Provide the (X, Y) coordinate of the cell's center where the given text is located.  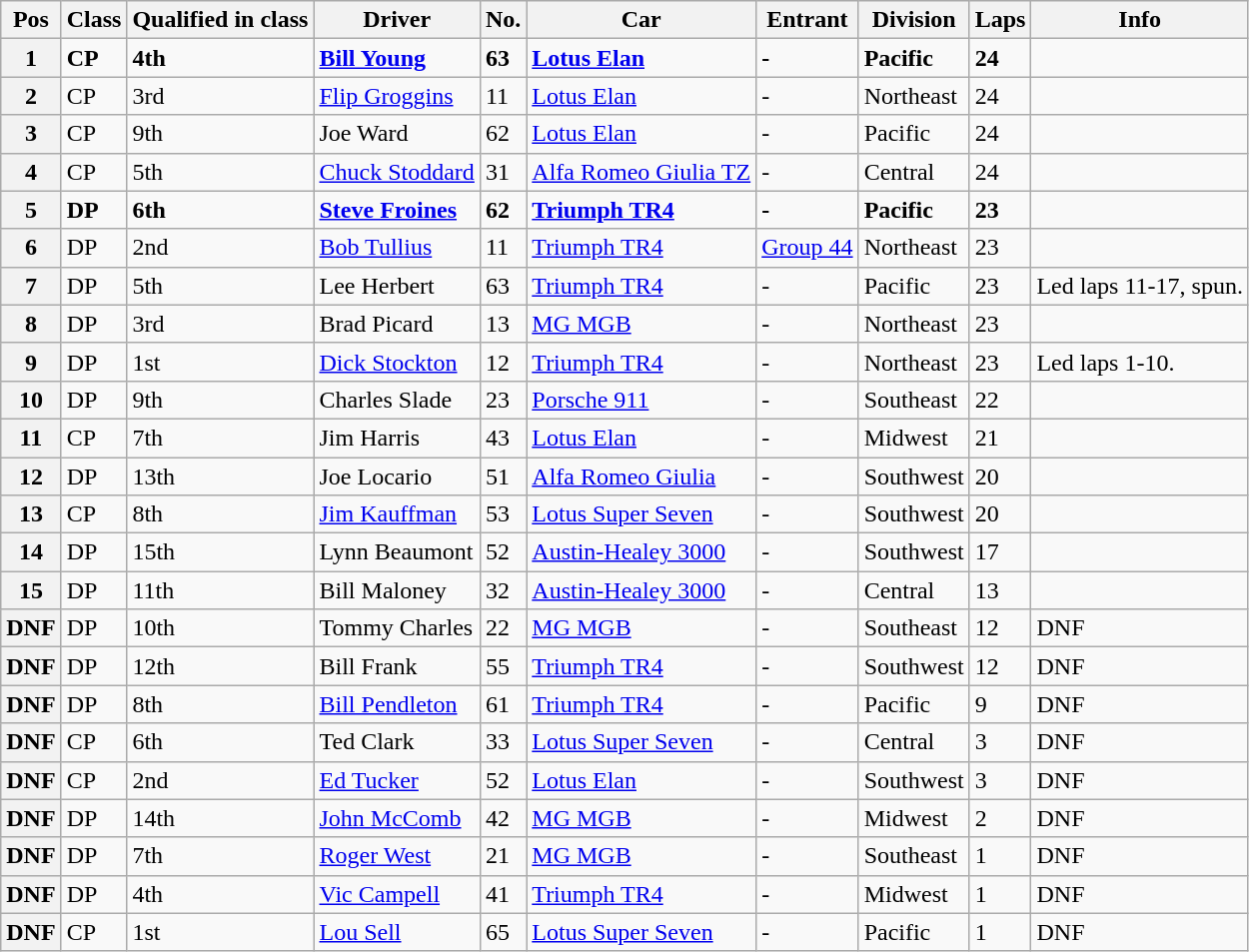
Dick Stockton (397, 362)
33 (503, 742)
Alfa Romeo Giulia (641, 476)
6 (31, 248)
Joe Locario (397, 476)
15 (31, 590)
61 (503, 704)
12th (220, 666)
32 (503, 590)
7 (31, 286)
Lynn Beaumont (397, 552)
Laps (1000, 20)
Bob Tullius (397, 248)
14 (31, 552)
Joe Ward (397, 134)
John McComb (397, 818)
Chuck Stoddard (397, 172)
31 (503, 172)
Driver (397, 20)
Division (913, 20)
Group 44 (807, 248)
Qualified in class (220, 20)
Led laps 1-10. (1139, 362)
Tommy Charles (397, 628)
No. (503, 20)
8 (31, 324)
Jim Harris (397, 438)
Info (1139, 20)
55 (503, 666)
43 (503, 438)
Jim Kauffman (397, 514)
Car (641, 20)
41 (503, 894)
Bill Maloney (397, 590)
5 (31, 210)
17 (1000, 552)
Porsche 911 (641, 400)
Bill Frank (397, 666)
Entrant (807, 20)
Charles Slade (397, 400)
Bill Pendleton (397, 704)
Ed Tucker (397, 780)
Steve Froines (397, 210)
65 (503, 932)
11th (220, 590)
Class (94, 20)
42 (503, 818)
15th (220, 552)
10th (220, 628)
Lou Sell (397, 932)
4 (31, 172)
Alfa Romeo Giulia TZ (641, 172)
14th (220, 818)
Led laps 11-17, spun. (1139, 286)
51 (503, 476)
13th (220, 476)
Ted Clark (397, 742)
10 (31, 400)
Roger West (397, 856)
Bill Young (397, 58)
Lee Herbert (397, 286)
Vic Campell (397, 894)
53 (503, 514)
Flip Groggins (397, 96)
Pos (31, 20)
Brad Picard (397, 324)
